From the cell containing the given text, extract its center point as [X, Y] coordinate. 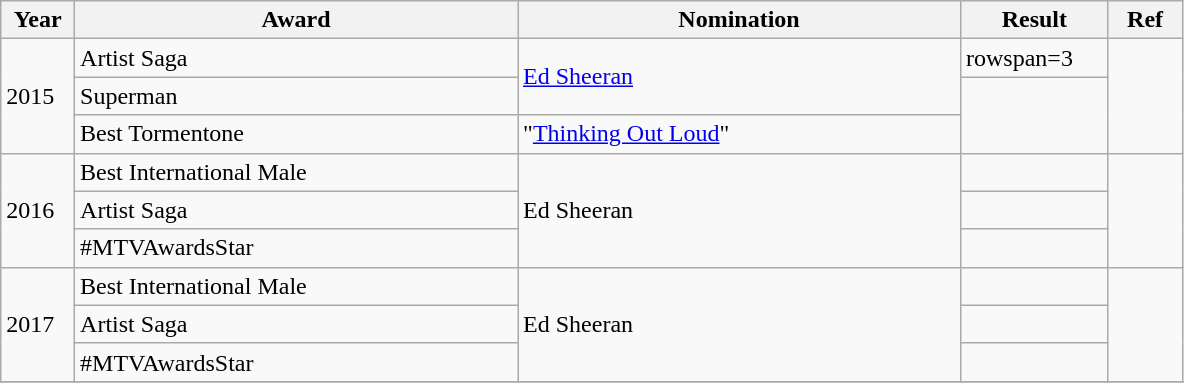
Result [1035, 20]
Year [38, 20]
Ref [1145, 20]
"Thinking Out Loud" [740, 134]
Superman [296, 96]
2016 [38, 210]
Nomination [740, 20]
Award [296, 20]
Best Tormentone [296, 134]
2017 [38, 324]
2015 [38, 96]
rowspan=3 [1035, 58]
